Detect which cell encompasses the target text, then output its [X, Y] center coordinate. 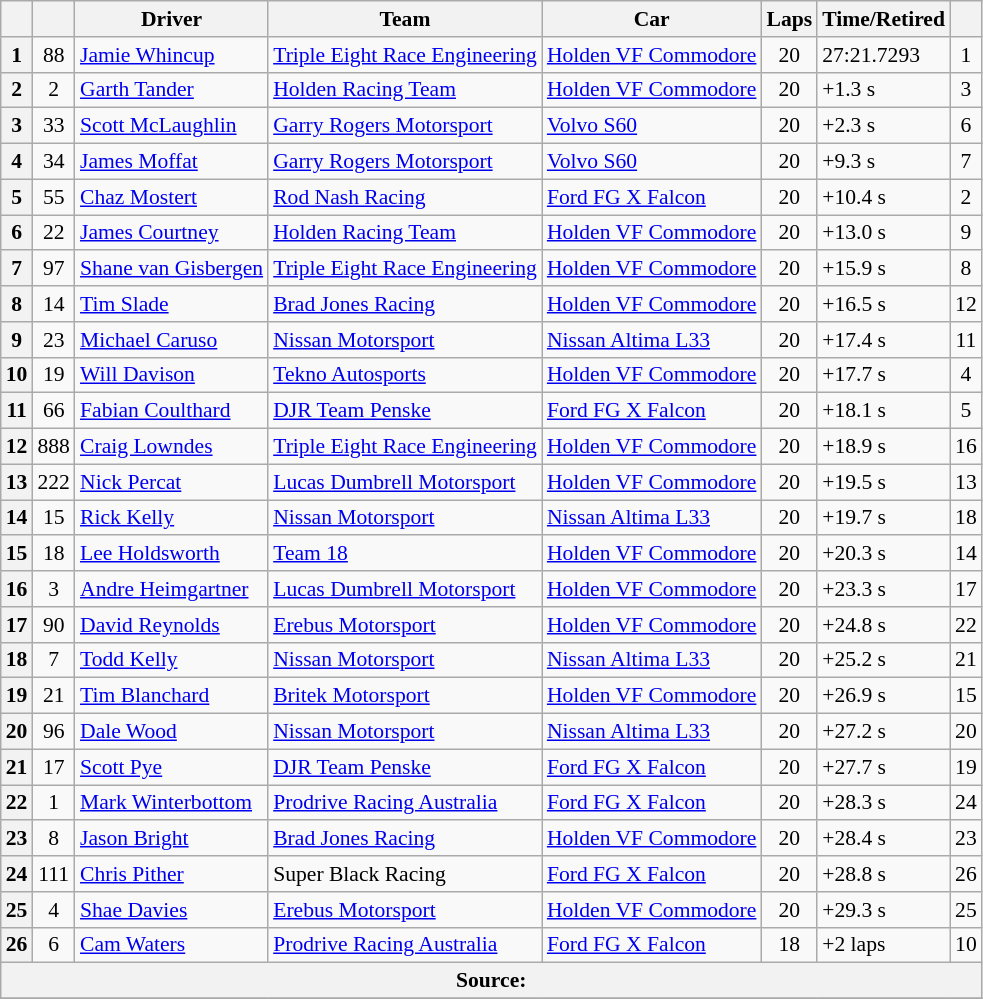
Fabian Coulthard [172, 411]
Tim Blanchard [172, 696]
55 [54, 197]
66 [54, 411]
Team [405, 19]
Dale Wood [172, 732]
+17.7 s [884, 375]
Chaz Mostert [172, 197]
Car [652, 19]
+19.5 s [884, 482]
Source: [492, 981]
Tekno Autosports [405, 375]
Jason Bright [172, 839]
33 [54, 126]
+27.2 s [884, 732]
34 [54, 162]
+25.2 s [884, 660]
Rod Nash Racing [405, 197]
88 [54, 55]
+28.4 s [884, 839]
Driver [172, 19]
90 [54, 625]
Team 18 [405, 554]
111 [54, 874]
David Reynolds [172, 625]
Garth Tander [172, 90]
+19.7 s [884, 518]
Time/Retired [884, 19]
888 [54, 447]
Will Davison [172, 375]
+2 laps [884, 945]
+28.3 s [884, 803]
Nick Percat [172, 482]
Scott McLaughlin [172, 126]
+9.3 s [884, 162]
Craig Lowndes [172, 447]
27:21.7293 [884, 55]
Andre Heimgartner [172, 589]
+18.9 s [884, 447]
James Courtney [172, 233]
Chris Pither [172, 874]
Michael Caruso [172, 340]
96 [54, 732]
Super Black Racing [405, 874]
+18.1 s [884, 411]
+16.5 s [884, 304]
Scott Pye [172, 767]
Todd Kelly [172, 660]
+28.8 s [884, 874]
+10.4 s [884, 197]
Shae Davies [172, 910]
Britek Motorsport [405, 696]
Jamie Whincup [172, 55]
Laps [789, 19]
+27.7 s [884, 767]
+24.8 s [884, 625]
Rick Kelly [172, 518]
Cam Waters [172, 945]
+2.3 s [884, 126]
+29.3 s [884, 910]
+15.9 s [884, 269]
97 [54, 269]
+1.3 s [884, 90]
Lee Holdsworth [172, 554]
222 [54, 482]
+23.3 s [884, 589]
Mark Winterbottom [172, 803]
+17.4 s [884, 340]
+13.0 s [884, 233]
+26.9 s [884, 696]
+20.3 s [884, 554]
Tim Slade [172, 304]
James Moffat [172, 162]
Shane van Gisbergen [172, 269]
